Identify which cell holds the provided text, then report its [X, Y] central coordinate. 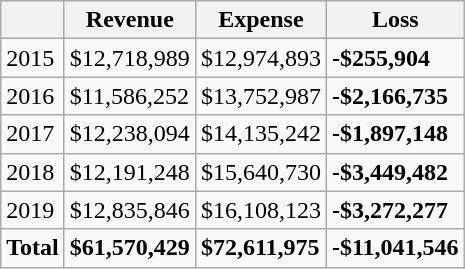
-$2,166,735 [395, 96]
2017 [33, 134]
2016 [33, 96]
-$3,449,482 [395, 172]
$61,570,429 [130, 248]
Loss [395, 20]
$12,718,989 [130, 58]
2015 [33, 58]
Total [33, 248]
$12,835,846 [130, 210]
$72,611,975 [260, 248]
$14,135,242 [260, 134]
$15,640,730 [260, 172]
$12,974,893 [260, 58]
$11,586,252 [130, 96]
$12,191,248 [130, 172]
2018 [33, 172]
$16,108,123 [260, 210]
-$1,897,148 [395, 134]
Expense [260, 20]
-$11,041,546 [395, 248]
$13,752,987 [260, 96]
-$255,904 [395, 58]
2019 [33, 210]
$12,238,094 [130, 134]
-$3,272,277 [395, 210]
Revenue [130, 20]
